Detect which cell encompasses the target text, then output its [x, y] center coordinate. 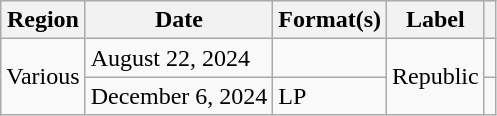
Label [436, 20]
Format(s) [330, 20]
December 6, 2024 [179, 96]
Region [43, 20]
August 22, 2024 [179, 58]
Date [179, 20]
Various [43, 77]
Republic [436, 77]
LP [330, 96]
